Extract the (X, Y) coordinate from the center of the cell holding the provided text.  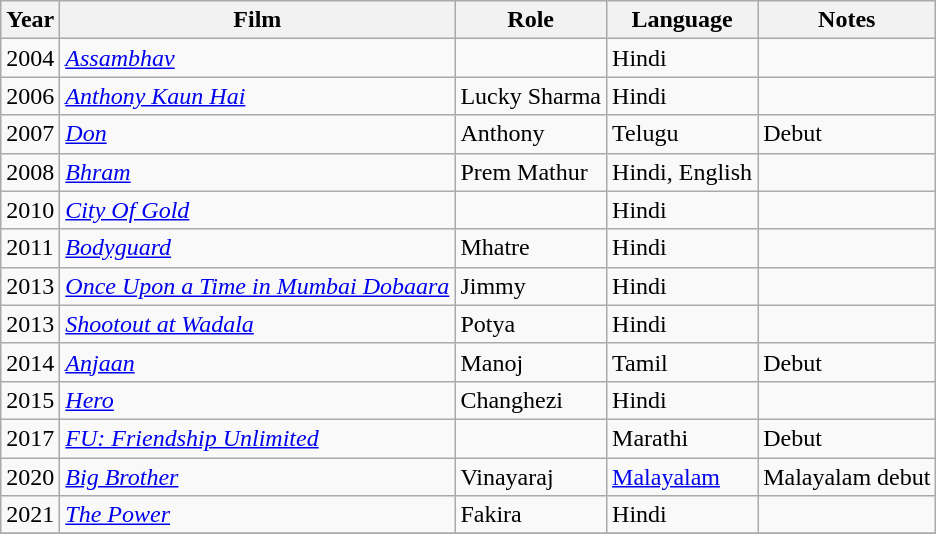
Changhezi (531, 400)
2006 (30, 96)
Mhatre (531, 248)
The Power (258, 515)
Malayalam debut (847, 477)
City Of Gold (258, 210)
Language (682, 20)
Once Upon a Time in Mumbai Dobaara (258, 286)
Anjaan (258, 362)
Marathi (682, 438)
Film (258, 20)
Don (258, 134)
2015 (30, 400)
Bhram (258, 172)
Hindi, English (682, 172)
Malayalam (682, 477)
Bodyguard (258, 248)
Fakira (531, 515)
2004 (30, 58)
FU: Friendship Unlimited (258, 438)
Year (30, 20)
Potya (531, 324)
Notes (847, 20)
2014 (30, 362)
Manoj (531, 362)
Shootout at Wadala (258, 324)
2011 (30, 248)
Jimmy (531, 286)
Assambhav (258, 58)
Telugu (682, 134)
Big Brother (258, 477)
Tamil (682, 362)
Lucky Sharma (531, 96)
Vinayaraj (531, 477)
2021 (30, 515)
2017 (30, 438)
2008 (30, 172)
Hero (258, 400)
Role (531, 20)
2007 (30, 134)
2010 (30, 210)
2020 (30, 477)
Prem Mathur (531, 172)
Anthony (531, 134)
Anthony Kaun Hai (258, 96)
